Pinpoint the cell where the given text exists, returning its (X, Y) midpoint coordinate. 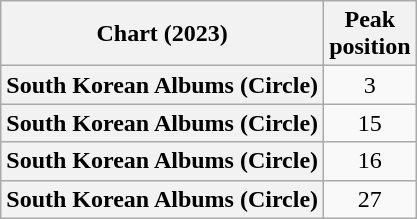
15 (370, 123)
3 (370, 85)
Peakposition (370, 34)
Chart (2023) (162, 34)
16 (370, 161)
27 (370, 199)
